Capture the cell that displays the provided text and extract its [x, y] central coordinate. 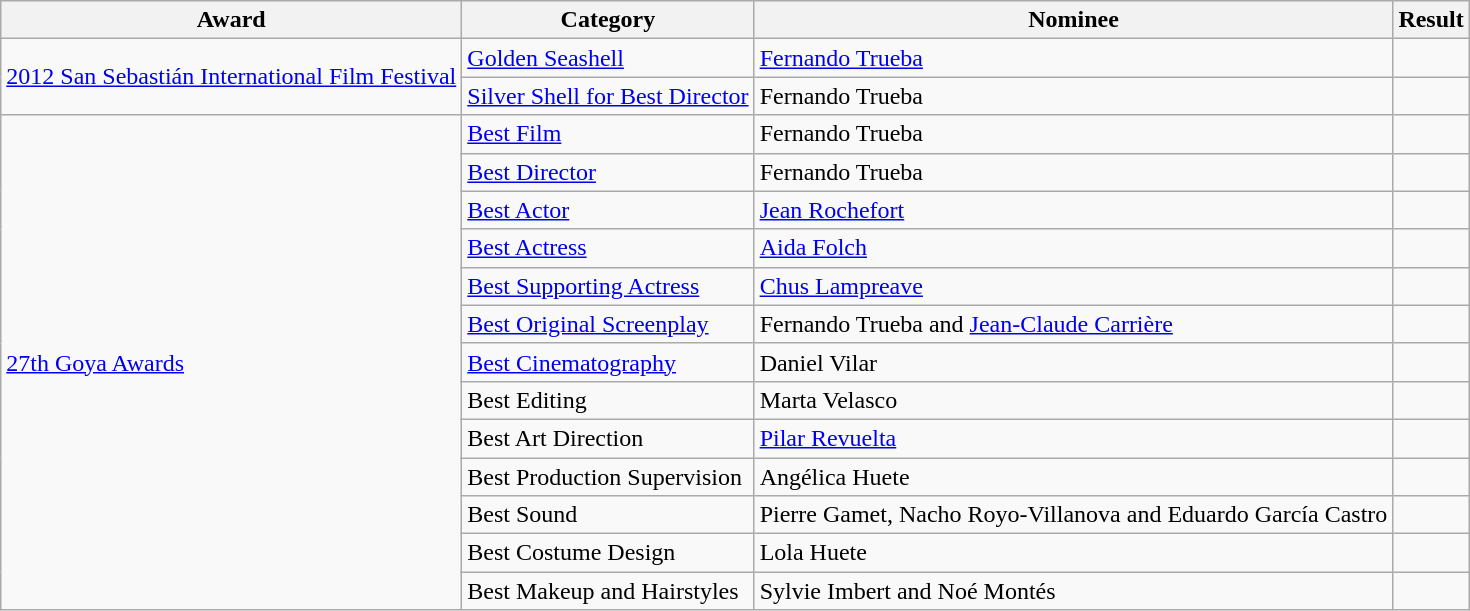
Golden Seashell [608, 58]
Best Editing [608, 400]
Marta Velasco [1074, 400]
Chus Lampreave [1074, 286]
Jean Rochefort [1074, 210]
Result [1431, 20]
2012 San Sebastián International Film Festival [232, 77]
Best Actress [608, 248]
Pierre Gamet, Nacho Royo-Villanova and Eduardo García Castro [1074, 515]
Best Original Screenplay [608, 324]
Award [232, 20]
Best Sound [608, 515]
Sylvie Imbert and Noé Montés [1074, 591]
Silver Shell for Best Director [608, 96]
27th Goya Awards [232, 362]
Best Makeup and Hairstyles [608, 591]
Best Costume Design [608, 553]
Best Production Supervision [608, 477]
Fernando Trueba and Jean-Claude Carrière [1074, 324]
Best Supporting Actress [608, 286]
Best Film [608, 134]
Category [608, 20]
Aida Folch [1074, 248]
Daniel Vilar [1074, 362]
Best Art Direction [608, 438]
Pilar Revuelta [1074, 438]
Angélica Huete [1074, 477]
Best Cinematography [608, 362]
Lola Huete [1074, 553]
Best Actor [608, 210]
Best Director [608, 172]
Nominee [1074, 20]
